Return the [x, y] coordinate for the center point of the cell that contains the specified text.  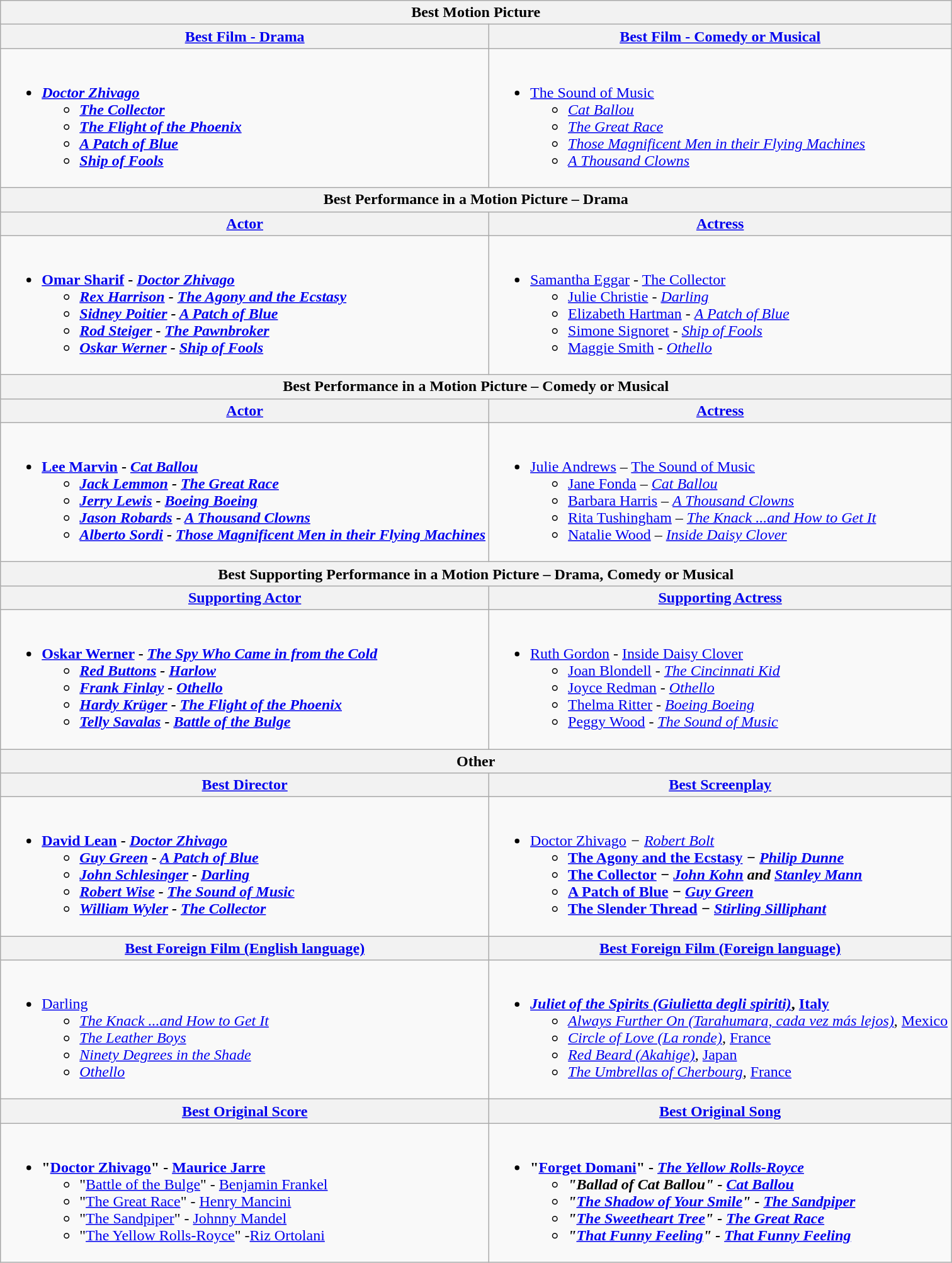
The Sound of MusicCat BallouThe Great RaceThose Magnificent Men in their Flying MachinesA Thousand Clowns [720, 118]
Best Screenplay [720, 785]
Samantha Eggar - The CollectorJulie Christie - DarlingElizabeth Hartman - A Patch of BlueSimone Signoret - Ship of FoolsMaggie Smith - Othello [720, 305]
Best Original Song [720, 1111]
Best Film - Comedy or Musical [720, 37]
Supporting Actor [245, 598]
Best Motion Picture [476, 13]
Other [476, 761]
Best Supporting Performance in a Motion Picture – Drama, Comedy or Musical [476, 574]
Supporting Actress [720, 598]
Best Performance in a Motion Picture – Drama [476, 200]
Best Foreign Film (English language) [245, 948]
David Lean - Doctor ZhivagoGuy Green - A Patch of BlueJohn Schlesinger - DarlingRobert Wise - The Sound of MusicWilliam Wyler - The Collector [245, 866]
Best Performance in a Motion Picture – Comedy or Musical [476, 387]
Best Original Score [245, 1111]
DarlingThe Knack ...and How to Get ItThe Leather BoysNinety Degrees in the ShadeOthello [245, 1030]
Ruth Gordon - Inside Daisy CloverJoan Blondell - The Cincinnati KidJoyce Redman - OthelloThelma Ritter - Boeing BoeingPeggy Wood - The Sound of Music [720, 679]
Best Film - Drama [245, 37]
Best Foreign Film (Foreign language) [720, 948]
Doctor ZhivagoThe CollectorThe Flight of the PhoenixA Patch of BlueShip of Fools [245, 118]
Best Director [245, 785]
